Scan for the cell matching the given text and deliver its [x, y] coordinate at center. 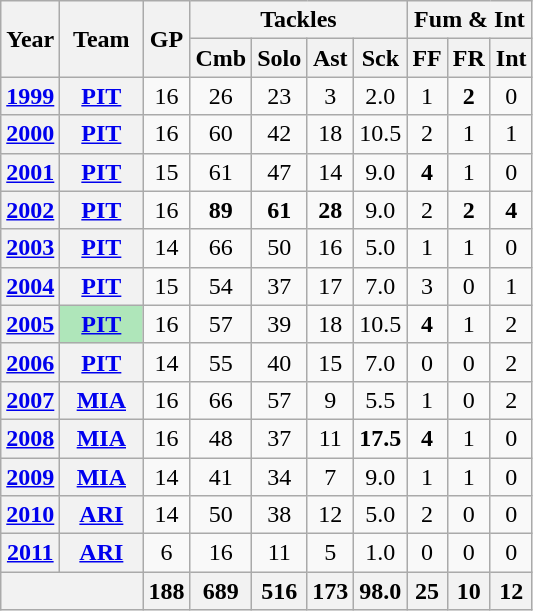
173 [330, 591]
41 [221, 477]
2005 [30, 324]
7 [330, 477]
89 [221, 210]
2006 [30, 362]
2000 [30, 134]
2002 [30, 210]
17.5 [380, 438]
47 [280, 172]
34 [280, 477]
689 [221, 591]
2010 [30, 515]
1.0 [380, 553]
Tackles [298, 20]
2.0 [380, 96]
2004 [30, 286]
48 [221, 438]
516 [280, 591]
1999 [30, 96]
28 [330, 210]
Year [30, 39]
Sck [380, 58]
Cmb [221, 58]
10 [468, 591]
Team [102, 39]
2011 [30, 553]
98.0 [380, 591]
26 [221, 96]
40 [280, 362]
188 [166, 591]
2009 [30, 477]
2001 [30, 172]
GP [166, 39]
23 [280, 96]
55 [221, 362]
2007 [30, 400]
9 [330, 400]
5.5 [380, 400]
60 [221, 134]
Fum & Int [470, 20]
Int [511, 58]
FR [468, 58]
FF [427, 58]
Solo [280, 58]
39 [280, 324]
54 [221, 286]
2008 [30, 438]
Ast [330, 58]
6 [166, 553]
2003 [30, 248]
17 [330, 286]
5 [330, 553]
25 [427, 591]
38 [280, 515]
42 [280, 134]
